Search for the cell housing the specified text and yield its (X, Y) center coordinate. 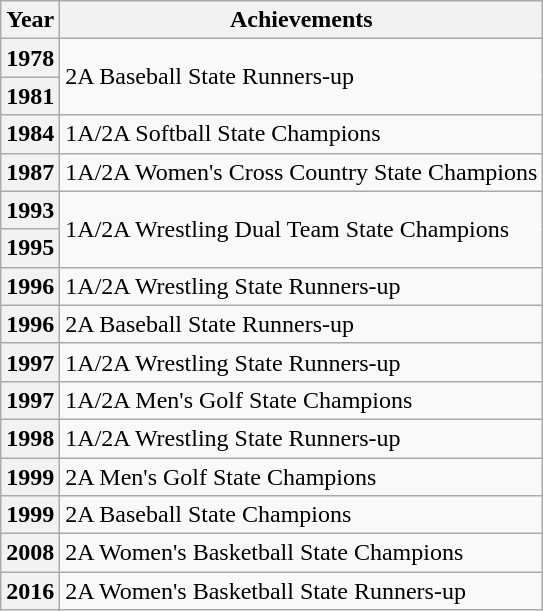
1995 (30, 248)
1998 (30, 438)
1A/2A Women's Cross Country State Champions (302, 172)
2A Women's Basketball State Champions (302, 553)
1993 (30, 210)
2008 (30, 553)
2016 (30, 591)
2A Men's Golf State Champions (302, 477)
1984 (30, 134)
1A/2A Softball State Champions (302, 134)
1A/2A Wrestling Dual Team State Champions (302, 229)
1987 (30, 172)
1A/2A Men's Golf State Champions (302, 400)
1981 (30, 96)
Achievements (302, 20)
2A Baseball State Champions (302, 515)
Year (30, 20)
2A Women's Basketball State Runners-up (302, 591)
1978 (30, 58)
